Locate the cell with the specified text and output its [X, Y] center coordinate. 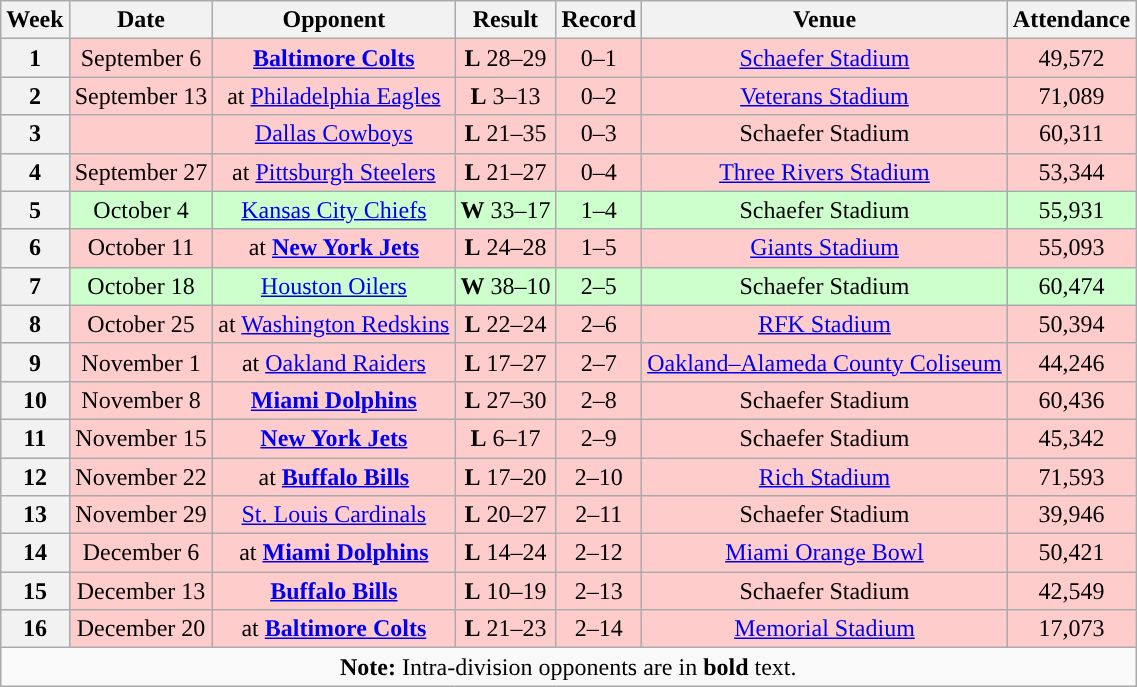
2–9 [599, 438]
Oakland–Alameda County Coliseum [825, 362]
October 11 [141, 248]
L 14–24 [506, 553]
Attendance [1071, 20]
1 [35, 58]
St. Louis Cardinals [334, 515]
Baltimore Colts [334, 58]
60,474 [1071, 286]
November 8 [141, 400]
10 [35, 400]
October 18 [141, 286]
W 38–10 [506, 286]
9 [35, 362]
L 3–13 [506, 96]
at Baltimore Colts [334, 629]
4 [35, 172]
55,931 [1071, 210]
71,089 [1071, 96]
December 13 [141, 591]
60,311 [1071, 134]
Note: Intra-division opponents are in bold text. [568, 667]
RFK Stadium [825, 324]
September 6 [141, 58]
October 25 [141, 324]
49,572 [1071, 58]
November 29 [141, 515]
December 20 [141, 629]
39,946 [1071, 515]
Memorial Stadium [825, 629]
55,093 [1071, 248]
13 [35, 515]
Kansas City Chiefs [334, 210]
Veterans Stadium [825, 96]
17,073 [1071, 629]
60,436 [1071, 400]
L 21–35 [506, 134]
2 [35, 96]
2–13 [599, 591]
44,246 [1071, 362]
2–11 [599, 515]
14 [35, 553]
L 6–17 [506, 438]
November 15 [141, 438]
2–5 [599, 286]
Three Rivers Stadium [825, 172]
8 [35, 324]
Venue [825, 20]
Rich Stadium [825, 477]
12 [35, 477]
Buffalo Bills [334, 591]
at Miami Dolphins [334, 553]
2–12 [599, 553]
at Pittsburgh Steelers [334, 172]
at Buffalo Bills [334, 477]
L 21–27 [506, 172]
at New York Jets [334, 248]
0–4 [599, 172]
September 13 [141, 96]
Miami Dolphins [334, 400]
Week [35, 20]
2–8 [599, 400]
November 1 [141, 362]
December 6 [141, 553]
2–10 [599, 477]
L 17–20 [506, 477]
L 28–29 [506, 58]
2–7 [599, 362]
50,394 [1071, 324]
11 [35, 438]
Opponent [334, 20]
16 [35, 629]
53,344 [1071, 172]
Miami Orange Bowl [825, 553]
15 [35, 591]
3 [35, 134]
Giants Stadium [825, 248]
50,421 [1071, 553]
0–3 [599, 134]
at Washington Redskins [334, 324]
42,549 [1071, 591]
at Philadelphia Eagles [334, 96]
5 [35, 210]
New York Jets [334, 438]
September 27 [141, 172]
Houston Oilers [334, 286]
45,342 [1071, 438]
Dallas Cowboys [334, 134]
6 [35, 248]
1–5 [599, 248]
2–14 [599, 629]
November 22 [141, 477]
0–2 [599, 96]
Record [599, 20]
L 21–23 [506, 629]
71,593 [1071, 477]
1–4 [599, 210]
at Oakland Raiders [334, 362]
0–1 [599, 58]
W 33–17 [506, 210]
2–6 [599, 324]
L 20–27 [506, 515]
L 24–28 [506, 248]
7 [35, 286]
L 10–19 [506, 591]
Date [141, 20]
L 27–30 [506, 400]
October 4 [141, 210]
L 17–27 [506, 362]
Result [506, 20]
L 22–24 [506, 324]
